For the text-containing cell, return its midpoint in [X, Y] coordinate format. 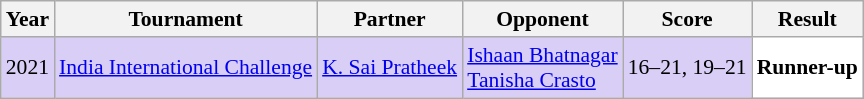
Runner-up [808, 68]
Result [808, 19]
India International Challenge [186, 68]
Ishaan Bhatnagar Tanisha Crasto [542, 68]
2021 [28, 68]
Year [28, 19]
Partner [390, 19]
Score [688, 19]
Opponent [542, 19]
16–21, 19–21 [688, 68]
Tournament [186, 19]
K. Sai Pratheek [390, 68]
